Extract the [X, Y] coordinate from the center of the cell holding the provided text.  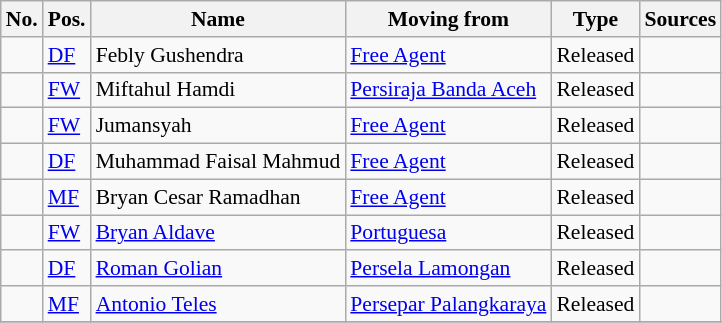
Antonio Teles [218, 304]
Moving from [448, 19]
Miftahul Hamdi [218, 90]
Portuguesa [448, 233]
Roman Golian [218, 269]
Persela Lamongan [448, 269]
Muhammad Faisal Mahmud [218, 162]
Bryan Cesar Ramadhan [218, 197]
Sources [680, 19]
Name [218, 19]
Pos. [67, 19]
Persepar Palangkaraya [448, 304]
Bryan Aldave [218, 233]
Persiraja Banda Aceh [448, 90]
Jumansyah [218, 126]
No. [22, 19]
Febly Gushendra [218, 55]
Type [595, 19]
